Search for the cell housing the specified text and yield its [x, y] center coordinate. 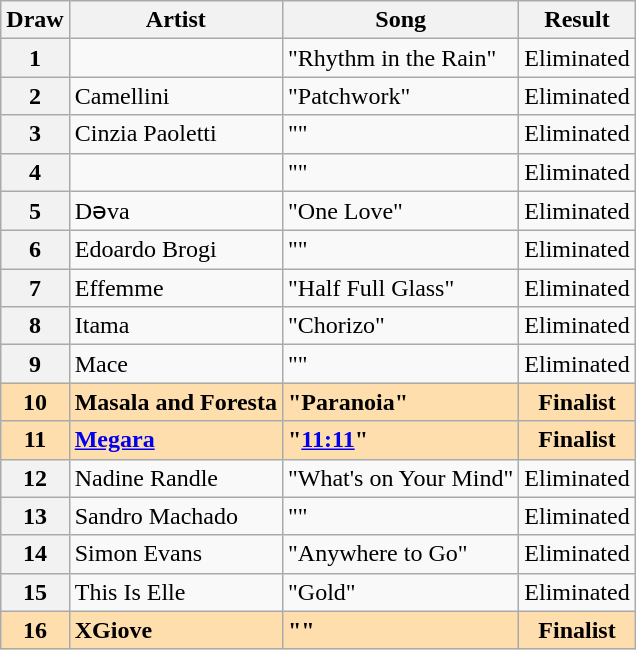
Result [577, 20]
Edoardo Brogi [176, 250]
13 [35, 516]
11 [35, 440]
2 [35, 96]
12 [35, 478]
15 [35, 592]
Artist [176, 20]
4 [35, 172]
7 [35, 288]
10 [35, 402]
Megara [176, 440]
16 [35, 630]
"11:11" [400, 440]
Cinzia Paoletti [176, 134]
This Is Elle [176, 592]
"Rhythm in the Rain" [400, 58]
XGiove [176, 630]
"Paranoia" [400, 402]
Mace [176, 364]
3 [35, 134]
Song [400, 20]
9 [35, 364]
Sandro Machado [176, 516]
Camellini [176, 96]
"Anywhere to Go" [400, 554]
Simon Evans [176, 554]
"Half Full Glass" [400, 288]
Effemme [176, 288]
Masala and Foresta [176, 402]
6 [35, 250]
Itama [176, 326]
"One Love" [400, 211]
"What's on Your Mind" [400, 478]
8 [35, 326]
Draw [35, 20]
1 [35, 58]
"Chorizo" [400, 326]
5 [35, 211]
Dəva [176, 211]
Nadine Randle [176, 478]
"Gold" [400, 592]
"Patchwork" [400, 96]
14 [35, 554]
